Extract the [X, Y] coordinate from the center of the cell holding the provided text.  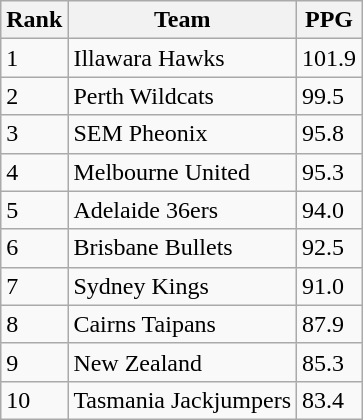
3 [34, 134]
101.9 [330, 58]
8 [34, 324]
Rank [34, 20]
6 [34, 248]
SEM Pheonix [182, 134]
Adelaide 36ers [182, 210]
Tasmania Jackjumpers [182, 400]
92.5 [330, 248]
10 [34, 400]
Sydney Kings [182, 286]
83.4 [330, 400]
7 [34, 286]
Perth Wildcats [182, 96]
New Zealand [182, 362]
Brisbane Bullets [182, 248]
4 [34, 172]
94.0 [330, 210]
87.9 [330, 324]
PPG [330, 20]
85.3 [330, 362]
Cairns Taipans [182, 324]
Team [182, 20]
91.0 [330, 286]
Illawara Hawks [182, 58]
5 [34, 210]
95.8 [330, 134]
Melbourne United [182, 172]
1 [34, 58]
2 [34, 96]
99.5 [330, 96]
95.3 [330, 172]
9 [34, 362]
